Extract the (X, Y) coordinate from the center of the cell holding the provided text.  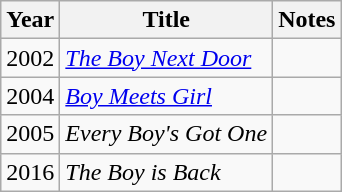
Notes (307, 20)
Year (30, 20)
2004 (30, 96)
2002 (30, 58)
Every Boy's Got One (166, 134)
Boy Meets Girl (166, 96)
The Boy Next Door (166, 58)
2016 (30, 172)
2005 (30, 134)
Title (166, 20)
The Boy is Back (166, 172)
